Capture the cell that displays the provided text and extract its [x, y] central coordinate. 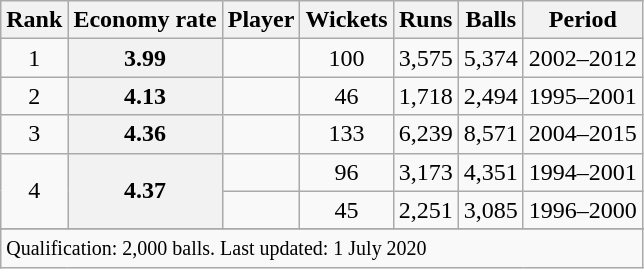
Runs [426, 20]
133 [346, 134]
4.37 [145, 191]
2004–2015 [582, 134]
45 [346, 210]
Period [582, 20]
4 [34, 191]
46 [346, 96]
2 [34, 96]
1996–2000 [582, 210]
Rank [34, 20]
Economy rate [145, 20]
3,085 [490, 210]
1,718 [426, 96]
1 [34, 58]
8,571 [490, 134]
2,251 [426, 210]
2,494 [490, 96]
Qualification: 2,000 balls. Last updated: 1 July 2020 [322, 248]
2002–2012 [582, 58]
3 [34, 134]
3,575 [426, 58]
6,239 [426, 134]
Wickets [346, 20]
3,173 [426, 172]
1994–2001 [582, 172]
4.13 [145, 96]
3.99 [145, 58]
5,374 [490, 58]
4,351 [490, 172]
4.36 [145, 134]
100 [346, 58]
Player [261, 20]
96 [346, 172]
1995–2001 [582, 96]
Balls [490, 20]
